Detect which cell encompasses the target text, then output its (X, Y) center coordinate. 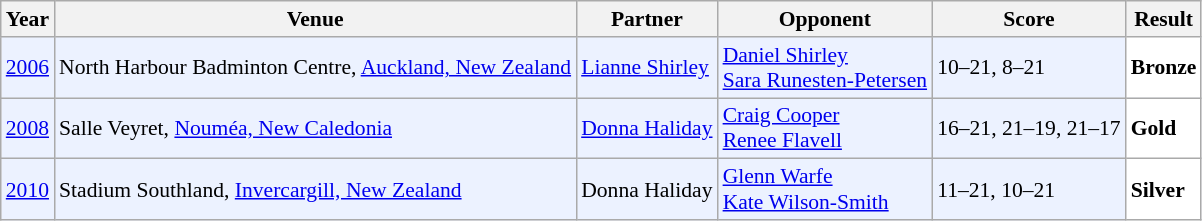
Lianne Shirley (646, 68)
Score (1029, 19)
Partner (646, 19)
Craig Cooper Renee Flavell (826, 128)
North Harbour Badminton Centre, Auckland, New Zealand (315, 68)
Glenn Warfe Kate Wilson-Smith (826, 190)
Opponent (826, 19)
Gold (1164, 128)
2010 (28, 190)
10–21, 8–21 (1029, 68)
2008 (28, 128)
16–21, 21–19, 21–17 (1029, 128)
Stadium Southland, Invercargill, New Zealand (315, 190)
Daniel Shirley Sara Runesten-Petersen (826, 68)
Silver (1164, 190)
Salle Veyret, Nouméa, New Caledonia (315, 128)
Result (1164, 19)
2006 (28, 68)
Bronze (1164, 68)
Venue (315, 19)
11–21, 10–21 (1029, 190)
Year (28, 19)
